Locate the cell with the specified text and output its (X, Y) center coordinate. 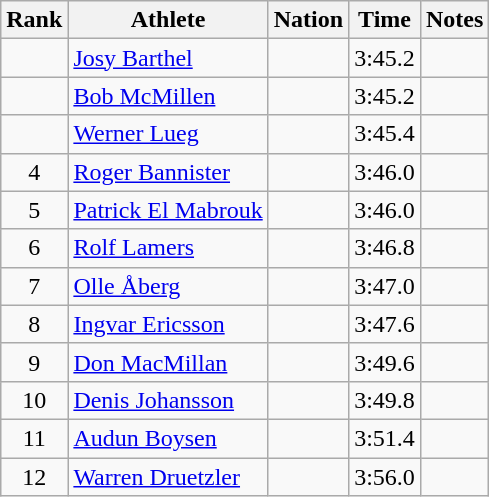
7 (34, 286)
6 (34, 248)
Time (385, 20)
Rolf Lamers (168, 248)
Werner Lueg (168, 134)
3:46.8 (385, 248)
11 (34, 438)
3:47.6 (385, 324)
5 (34, 210)
Warren Druetzler (168, 477)
Roger Bannister (168, 172)
3:49.8 (385, 400)
3:49.6 (385, 362)
3:47.0 (385, 286)
8 (34, 324)
3:56.0 (385, 477)
Josy Barthel (168, 58)
Patrick El Mabrouk (168, 210)
Don MacMillan (168, 362)
Denis Johansson (168, 400)
3:45.4 (385, 134)
Nation (308, 20)
12 (34, 477)
Rank (34, 20)
Ingvar Ericsson (168, 324)
4 (34, 172)
3:51.4 (385, 438)
Audun Boysen (168, 438)
Olle Åberg (168, 286)
9 (34, 362)
Bob McMillen (168, 96)
Athlete (168, 20)
10 (34, 400)
Notes (454, 20)
